Return the (x, y) coordinate for the center point of the cell that contains the specified text.  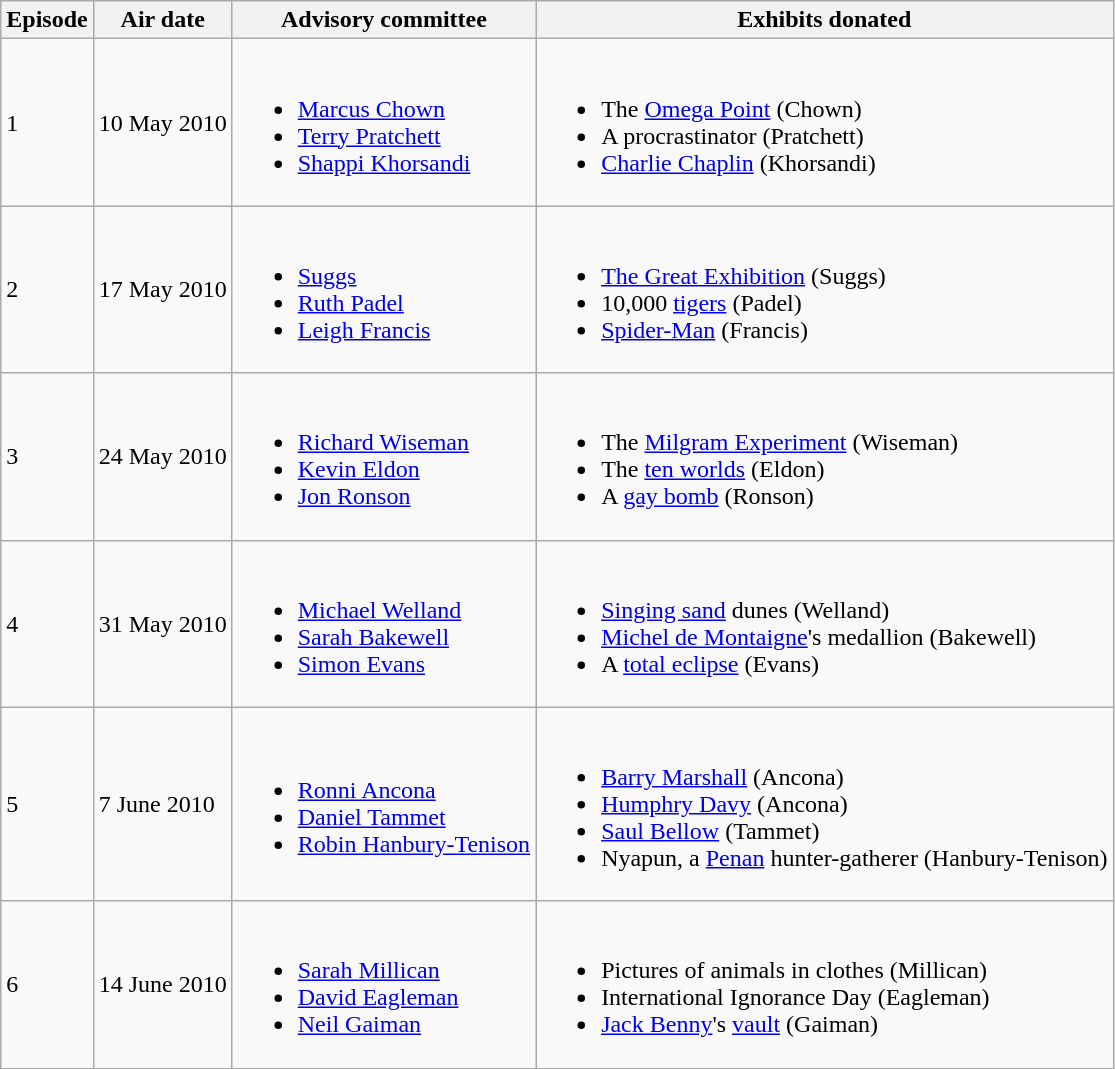
5 (47, 804)
Air date (162, 20)
Michael WellandSarah BakewellSimon Evans (384, 624)
Episode (47, 20)
The Milgram Experiment (Wiseman)The ten worlds (Eldon)A gay bomb (Ronson) (824, 456)
6 (47, 984)
The Omega Point (Chown)A procrastinator (Pratchett)Charlie Chaplin (Khorsandi) (824, 122)
14 June 2010 (162, 984)
Ronni AnconaDaniel TammetRobin Hanbury-Tenison (384, 804)
Barry Marshall (Ancona)Humphry Davy (Ancona)Saul Bellow (Tammet)Nyapun, a Penan hunter-gatherer (Hanbury-Tenison) (824, 804)
4 (47, 624)
Marcus ChownTerry PratchettShappi Khorsandi (384, 122)
3 (47, 456)
Advisory committee (384, 20)
The Great Exhibition (Suggs)10,000 tigers (Padel)Spider-Man (Francis) (824, 290)
24 May 2010 (162, 456)
2 (47, 290)
Singing sand dunes (Welland)Michel de Montaigne's medallion (Bakewell)A total eclipse (Evans) (824, 624)
Sarah MillicanDavid EaglemanNeil Gaiman (384, 984)
1 (47, 122)
7 June 2010 (162, 804)
Exhibits donated (824, 20)
17 May 2010 (162, 290)
31 May 2010 (162, 624)
SuggsRuth PadelLeigh Francis (384, 290)
Richard WisemanKevin EldonJon Ronson (384, 456)
10 May 2010 (162, 122)
Pictures of animals in clothes (Millican)International Ignorance Day (Eagleman)Jack Benny's vault (Gaiman) (824, 984)
